Detect which cell encompasses the target text, then output its [X, Y] center coordinate. 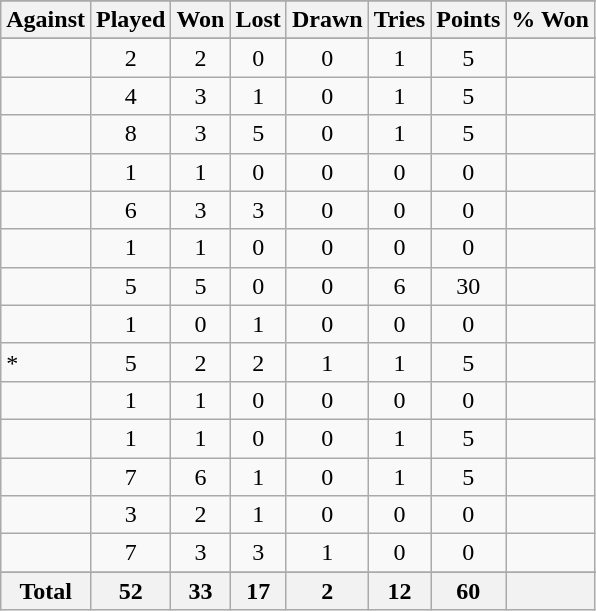
% Won [550, 20]
Played [130, 20]
52 [130, 591]
30 [468, 286]
12 [400, 591]
* [46, 362]
4 [130, 96]
Against [46, 20]
Tries [400, 20]
Points [468, 20]
60 [468, 591]
8 [130, 134]
Lost [258, 20]
33 [200, 591]
17 [258, 591]
Total [46, 591]
Won [200, 20]
Drawn [327, 20]
